Detect which cell encompasses the target text, then output its (X, Y) center coordinate. 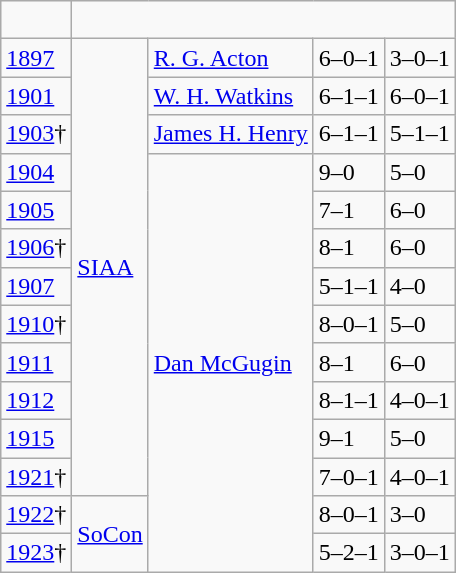
7–0–1 (348, 477)
1910† (36, 324)
1922† (36, 515)
1906† (36, 248)
1905 (36, 210)
1912 (36, 400)
R. G. Acton (230, 58)
1907 (36, 286)
1915 (36, 438)
James H. Henry (230, 134)
1903† (36, 134)
3–0 (420, 515)
1911 (36, 362)
1901 (36, 96)
5–2–1 (348, 553)
1923† (36, 553)
8–1–1 (348, 400)
9–0 (348, 172)
9–1 (348, 438)
7–1 (348, 210)
1897 (36, 58)
SIAA (110, 268)
W. H. Watkins (230, 96)
4–0 (420, 286)
SoCon (110, 534)
1904 (36, 172)
Dan McGugin (230, 362)
1921† (36, 477)
